Determine the (x, y) coordinate at the center of the cell enclosing the given text.  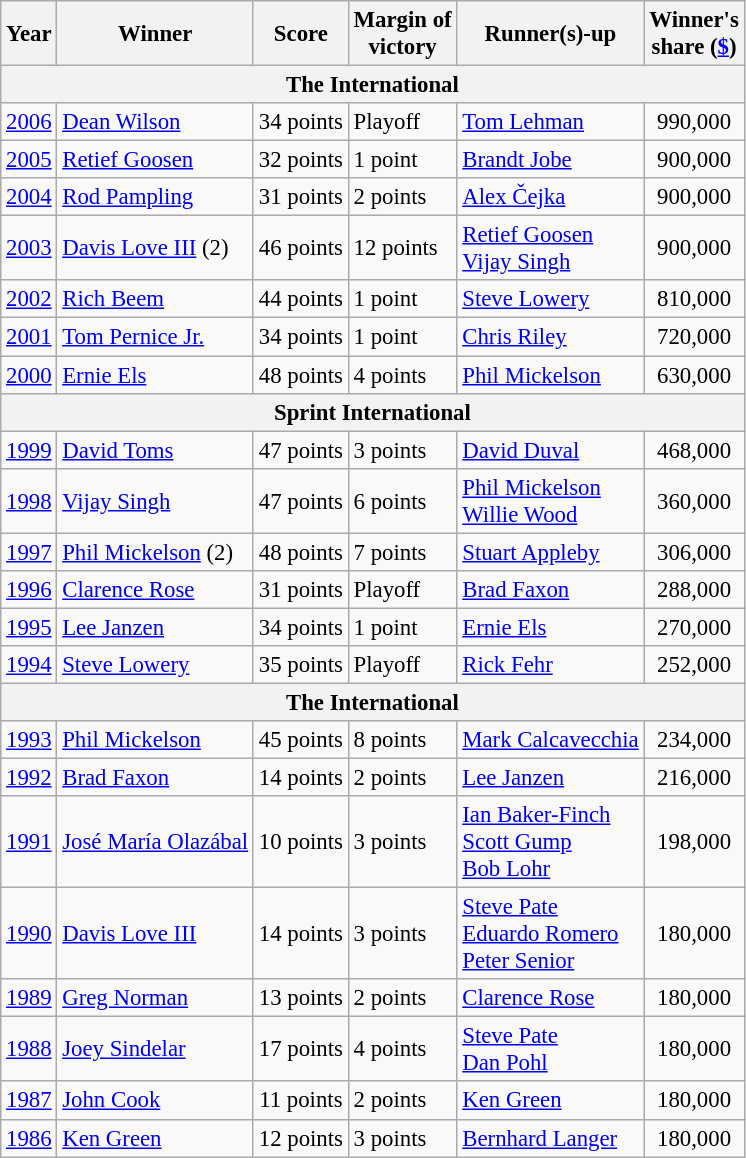
2001 (29, 337)
Ian Baker-Finch Scott Gump Bob Lohr (550, 842)
Stuart Appleby (550, 552)
32 points (300, 160)
Vijay Singh (156, 500)
1993 (29, 740)
10 points (300, 842)
2005 (29, 160)
Winner'sshare ($) (694, 34)
720,000 (694, 337)
Greg Norman (156, 998)
1988 (29, 1050)
Davis Love III (2) (156, 248)
6 points (402, 500)
1986 (29, 1138)
Davis Love III (156, 934)
David Duval (550, 450)
Winner (156, 34)
468,000 (694, 450)
Rick Fehr (550, 665)
Rich Beem (156, 299)
Brandt Jobe (550, 160)
1991 (29, 842)
1995 (29, 627)
Tom Lehman (550, 122)
Phil Mickelson Willie Wood (550, 500)
1990 (29, 934)
8 points (402, 740)
Retief Goosen (156, 160)
1994 (29, 665)
45 points (300, 740)
35 points (300, 665)
1989 (29, 998)
Retief Goosen Vijay Singh (550, 248)
198,000 (694, 842)
288,000 (694, 590)
13 points (300, 998)
Tom Pernice Jr. (156, 337)
José María Olazábal (156, 842)
Mark Calcavecchia (550, 740)
Margin ofvictory (402, 34)
Score (300, 34)
11 points (300, 1101)
John Cook (156, 1101)
1992 (29, 778)
2002 (29, 299)
810,000 (694, 299)
360,000 (694, 500)
Chris Riley (550, 337)
2003 (29, 248)
1987 (29, 1101)
Joey Sindelar (156, 1050)
Steve Pate Eduardo Romero Peter Senior (550, 934)
234,000 (694, 740)
1998 (29, 500)
1996 (29, 590)
216,000 (694, 778)
Bernhard Langer (550, 1138)
2000 (29, 375)
17 points (300, 1050)
Runner(s)-up (550, 34)
David Toms (156, 450)
Dean Wilson (156, 122)
990,000 (694, 122)
Rod Pampling (156, 197)
306,000 (694, 552)
7 points (402, 552)
Alex Čejka (550, 197)
44 points (300, 299)
1999 (29, 450)
252,000 (694, 665)
Sprint International (372, 412)
2004 (29, 197)
2006 (29, 122)
1997 (29, 552)
Phil Mickelson (2) (156, 552)
46 points (300, 248)
270,000 (694, 627)
630,000 (694, 375)
Steve Pate Dan Pohl (550, 1050)
Year (29, 34)
